Scan for the cell matching the given text and deliver its (x, y) coordinate at center. 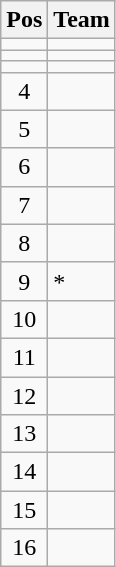
8 (24, 243)
5 (24, 129)
6 (24, 167)
* (82, 281)
11 (24, 357)
Pos (24, 20)
7 (24, 205)
12 (24, 395)
15 (24, 510)
16 (24, 548)
14 (24, 472)
9 (24, 281)
10 (24, 319)
13 (24, 434)
Team (82, 20)
4 (24, 91)
